Identify which cell holds the provided text, then report its (x, y) central coordinate. 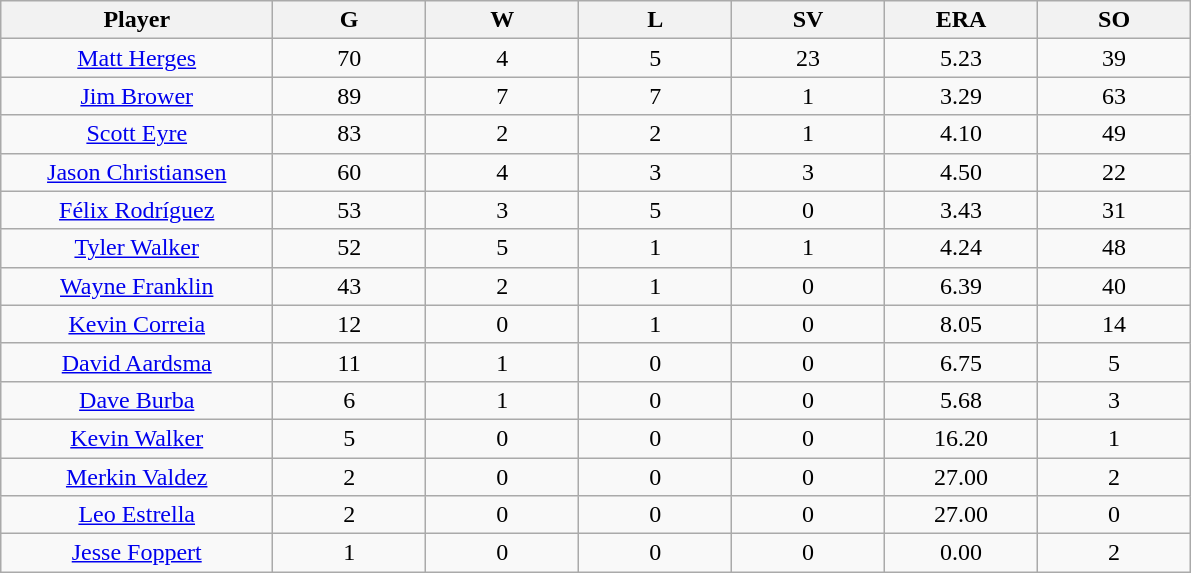
Wayne Franklin (137, 286)
63 (1114, 96)
ERA (962, 20)
40 (1114, 286)
89 (350, 96)
Jim Brower (137, 96)
4.50 (962, 172)
6.75 (962, 362)
W (502, 20)
5.23 (962, 58)
14 (1114, 324)
David Aardsma (137, 362)
83 (350, 134)
48 (1114, 248)
Merkin Valdez (137, 477)
SO (1114, 20)
Jesse Foppert (137, 553)
11 (350, 362)
49 (1114, 134)
52 (350, 248)
16.20 (962, 438)
12 (350, 324)
Kevin Correia (137, 324)
Kevin Walker (137, 438)
Leo Estrella (137, 515)
6.39 (962, 286)
Jason Christiansen (137, 172)
5.68 (962, 400)
L (656, 20)
SV (808, 20)
4.24 (962, 248)
Player (137, 20)
39 (1114, 58)
3.29 (962, 96)
Félix Rodríguez (137, 210)
Matt Herges (137, 58)
8.05 (962, 324)
43 (350, 286)
70 (350, 58)
23 (808, 58)
0.00 (962, 553)
60 (350, 172)
4.10 (962, 134)
53 (350, 210)
Scott Eyre (137, 134)
6 (350, 400)
3.43 (962, 210)
22 (1114, 172)
Dave Burba (137, 400)
G (350, 20)
31 (1114, 210)
Tyler Walker (137, 248)
